From the cell containing the given text, extract its center point as (X, Y) coordinate. 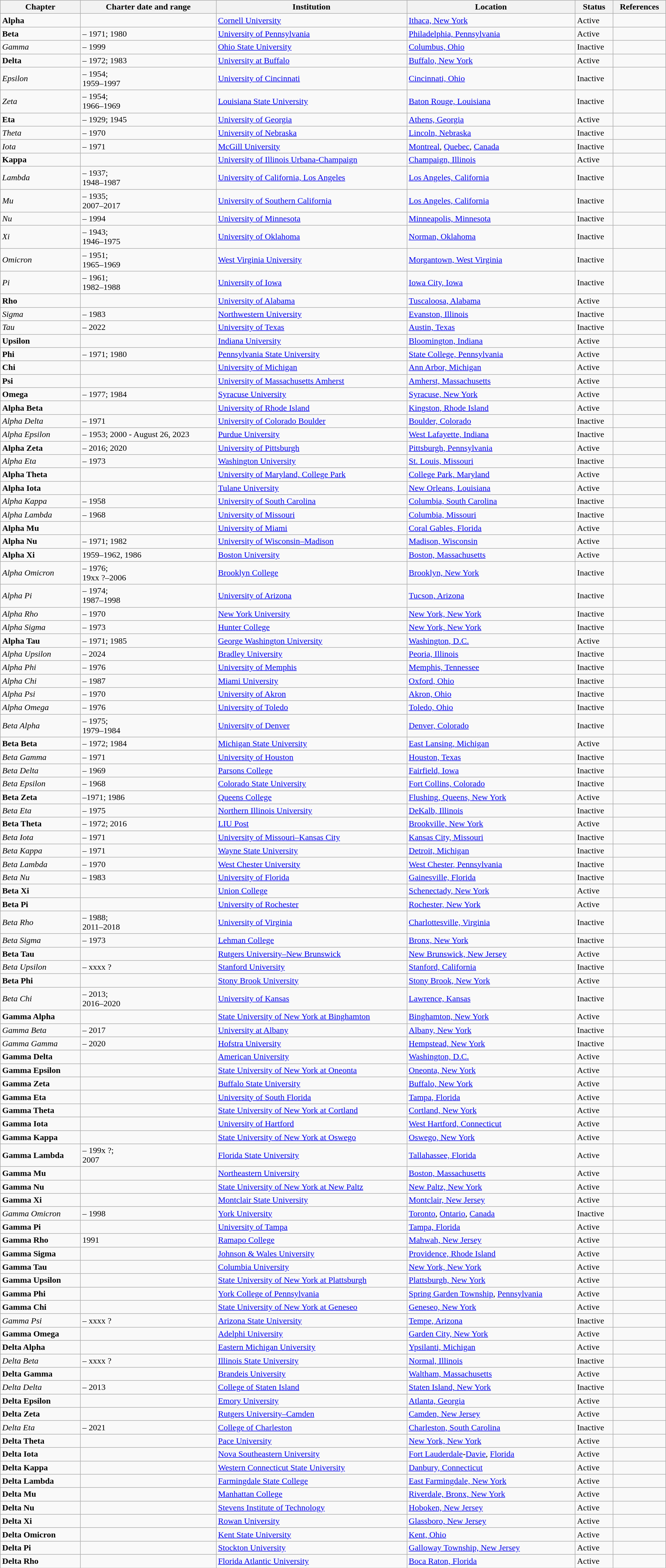
Delta Theta (40, 1441)
1991 (148, 1240)
– 1972; 1983 (148, 60)
Boulder, Colorado (491, 421)
Gamma Mu (40, 1173)
Alpha (40, 20)
Bronx, New York (491, 941)
University of Kansas (311, 998)
Houston, Texas (491, 757)
– 1929; 1945 (148, 119)
Gamma Epsilon (40, 1070)
Delta Gamma (40, 1374)
University of Colorado Boulder (311, 421)
Epsilon (40, 79)
Gamma Omega (40, 1334)
– 1958 (148, 501)
Toronto, Ontario, Canada (491, 1214)
– 2020 (148, 1043)
College of Staten Island (311, 1387)
Northeastern University (311, 1173)
Beta Iota (40, 837)
State University of New York at Plattsburgh (311, 1280)
Plattsburgh, New York (491, 1280)
Akron, Ohio (491, 694)
Delta Eta (40, 1427)
Beta Kappa (40, 851)
Gamma Sigma (40, 1254)
University of Georgia (311, 119)
Alpha Beta (40, 408)
Status (594, 7)
Gamma Kappa (40, 1137)
Beta Lambda (40, 864)
Stony Brook, New York (491, 981)
Washington University (311, 461)
Rochester, New York (491, 904)
East Farmingdale, New York (491, 1481)
Alpha Tau (40, 640)
Gamma Tau (40, 1267)
Bloomington, Indiana (491, 341)
Indiana University (311, 341)
Queens College (311, 797)
Alpha Xi (40, 555)
Bradley University (311, 654)
University of Florida (311, 877)
Champaign, Illinois (491, 160)
University of Houston (311, 757)
Schenectady, New York (491, 891)
Alpha Psi (40, 694)
University of Rhode Island (311, 408)
Omicron (40, 260)
Alpha Omicron (40, 573)
Manhattan College (311, 1494)
Beta Delta (40, 770)
Columbia, Missouri (491, 515)
Alpha Rho (40, 614)
University of Maryland, College Park (311, 475)
Delta Iota (40, 1454)
Brooklyn College (311, 573)
Delta Alpha (40, 1347)
– 1988;2011–2018 (148, 923)
– 1961;1982–1988 (148, 282)
Gamma Alpha (40, 1017)
Cortland, New York (491, 1110)
St. Louis, Missouri (491, 461)
York University (311, 1214)
Delta Lambda (40, 1481)
– 2017 (148, 1030)
Memphis, Tennessee (491, 667)
Upsilon (40, 341)
West Hartford, Connecticut (491, 1124)
– 2021 (148, 1427)
Location (491, 7)
Tempe, Arizona (491, 1320)
Arizona State University (311, 1320)
Beta Tau (40, 954)
Coral Gables, Florida (491, 528)
Gamma Pi (40, 1227)
University of South Carolina (311, 501)
– 1951;1965–1969 (148, 260)
Eastern Michigan University (311, 1347)
– 1937;1948–1987 (148, 178)
Fairfield, Iowa (491, 770)
Alpha Lambda (40, 515)
Beta Chi (40, 998)
Tau (40, 327)
Rutgers University–New Brunswick (311, 954)
Xi (40, 237)
Theta (40, 133)
Florida State University (311, 1155)
Miami University (311, 681)
Nu (40, 219)
Brandeis University (311, 1374)
Amherst, Massachusetts (491, 381)
University of Akron (311, 694)
Gamma (40, 47)
Alpha Sigma (40, 627)
West Lafayette, Indiana (491, 434)
Boston University (311, 555)
Oswego, New York (491, 1137)
Gamma Psi (40, 1320)
Tulane University (311, 488)
Florida Atlantic University (311, 1561)
Gamma Nu (40, 1187)
Gamma Iota (40, 1124)
Phi (40, 354)
University of Missouri (311, 515)
Baton Rouge, Louisiana (491, 101)
– 2016; 2020 (148, 448)
Rutgers University–Camden (311, 1414)
University of Rochester (311, 904)
Delta Delta (40, 1387)
Tallahassee, Florida (491, 1155)
State University of New York at New Paltz (311, 1187)
Stanford University (311, 967)
Iota (40, 146)
– 2022 (148, 327)
Delta Mu (40, 1494)
Kappa (40, 160)
Alpha Zeta (40, 448)
New Brunswick, New Jersey (491, 954)
West Chester, Pennsylvania (491, 864)
Madison, Wisconsin (491, 541)
University of Nebraska (311, 133)
– 1998 (148, 1214)
– 1935;2007–2017 (148, 200)
Columbia, South Carolina (491, 501)
University of Memphis (311, 667)
Normal, Illinois (491, 1361)
Oneonta, New York (491, 1070)
University of Denver (311, 726)
DeKalb, Illinois (491, 811)
Gainesville, Florida (491, 877)
Delta Kappa (40, 1468)
Boca Raton, Florida (491, 1561)
Rho (40, 301)
– 1943;1946–1975 (148, 237)
Providence, Rhode Island (491, 1254)
Zeta (40, 101)
Ramapo College (311, 1240)
Lambda (40, 178)
Northwestern University (311, 314)
Delta Omicron (40, 1534)
Gamma Phi (40, 1294)
Lincoln, Nebraska (491, 133)
Kansas City, Missouri (491, 837)
– 1976;19xx ?–2006 (148, 573)
Ypsilanti, Michigan (491, 1347)
Colorado State University (311, 784)
– 1975; 1979–1984 (148, 726)
Farmingdale State College (311, 1481)
Iowa City, Iowa (491, 282)
Psi (40, 381)
Stockton University (311, 1548)
Mu (40, 200)
Hoboken, New Jersey (491, 1508)
Alpha Kappa (40, 501)
Beta Epsilon (40, 784)
Tucson, Arizona (491, 596)
New Orleans, Louisiana (491, 488)
Beta Sigma (40, 941)
University of Tampa (311, 1227)
Beta Rho (40, 923)
Glassboro, New Jersey (491, 1521)
Delta Epsilon (40, 1401)
Alpha Mu (40, 528)
Hempstead, New York (491, 1043)
University of Illinois Urbana-Champaign (311, 160)
Staten Island, New York (491, 1387)
University of Minnesota (311, 219)
Pittsburgh, Pennsylvania (491, 448)
Beta Gamma (40, 757)
State College, Pennsylvania (491, 354)
Cincinnati, Ohio (491, 79)
University of Massachusetts Amherst (311, 381)
Minneapolis, Minnesota (491, 219)
Binghamton, New York (491, 1017)
Mahwah, New Jersey (491, 1240)
– 1977; 1984 (148, 394)
Norman, Oklahoma (491, 237)
Lawrence, Kansas (491, 998)
Charleston, South Carolina (491, 1427)
References (639, 7)
State University of New York at Cortland (311, 1110)
University of Texas (311, 327)
– 1969 (148, 770)
Alpha Omega (40, 708)
Beta Xi (40, 891)
Gamma Beta (40, 1030)
Gamma Omicron (40, 1214)
New York University (311, 614)
Ann Arbor, Michigan (491, 367)
Alpha Chi (40, 681)
Camden, New Jersey (491, 1414)
College Park, Maryland (491, 475)
Stanford, California (491, 967)
University of Hartford (311, 1124)
Evanston, Illinois (491, 314)
– 2013;2016–2020 (148, 998)
Nova Southeastern University (311, 1454)
Beta Zeta (40, 797)
Alpha Theta (40, 475)
George Washington University (311, 640)
Pace University (311, 1441)
University of Pennsylvania (311, 34)
Delta Xi (40, 1521)
Columbus, Ohio (491, 47)
Charlottesville, Virginia (491, 923)
Michigan State University (311, 744)
Spring Garden Township, Pennsylvania (491, 1294)
Chapter (40, 7)
Pi (40, 282)
Illinois State University (311, 1361)
Stony Brook University (311, 981)
Toledo, Ohio (491, 708)
Gamma Rho (40, 1240)
Gamma Zeta (40, 1084)
Beta Phi (40, 981)
Gamma Gamma (40, 1043)
Buffalo State University (311, 1084)
Emory University (311, 1401)
Parsons College (311, 770)
East Lansing, Michigan (491, 744)
Beta Theta (40, 824)
– 1972; 2016 (148, 824)
Beta Beta (40, 744)
University of Missouri–Kansas City (311, 837)
Delta Zeta (40, 1414)
Omega (40, 394)
Pennsylvania State University (311, 354)
– 1999 (148, 47)
Kingston, Rhode Island (491, 408)
Stevens Institute of Technology (311, 1508)
– 1954;1959–1997 (148, 79)
– 1975 (148, 811)
Alpha Upsilon (40, 654)
Montclair State University (311, 1200)
Oxford, Ohio (491, 681)
–1971; 1986 (148, 797)
Eta (40, 119)
Brooklyn, New York (491, 573)
Kent, Ohio (491, 1534)
University of Michigan (311, 367)
University of Cincinnati (311, 79)
Atlanta, Georgia (491, 1401)
Johnson & Wales University (311, 1254)
– 1987 (148, 681)
University of Pittsburgh (311, 448)
University of Miami (311, 528)
Adelphi University (311, 1334)
University of Wisconsin–Madison (311, 541)
Montclair, New Jersey (491, 1200)
Tuscaloosa, Alabama (491, 301)
Ohio State University (311, 47)
University of Virginia (311, 923)
Gamma Xi (40, 1200)
Rowan University (311, 1521)
Syracuse, New York (491, 394)
University of California, Los Angeles (311, 178)
– 2013 (148, 1387)
American University (311, 1057)
Riverdale, Bronx, New York (491, 1494)
Denver, Colorado (491, 726)
Cornell University (311, 20)
Fort Lauderdale-Davie, Florida (491, 1454)
Beta (40, 34)
Purdue University (311, 434)
Albany, New York (491, 1030)
– 1972; 1984 (148, 744)
University of Oklahoma (311, 237)
Institution (311, 7)
State University of New York at Oswego (311, 1137)
Delta Rho (40, 1561)
Alpha Eta (40, 461)
Charter date and range (148, 7)
University of Alabama (311, 301)
State University of New York at Binghamton (311, 1017)
Alpha Delta (40, 421)
Kent State University (311, 1534)
– 199x ?;2007 (148, 1155)
Gamma Delta (40, 1057)
University of Toledo (311, 708)
University of Arizona (311, 596)
– 1953; 2000 - August 26, 2023 (148, 434)
University of Southern California (311, 200)
Northern Illinois University (311, 811)
Brookville, New York (491, 824)
West Chester University (311, 864)
– 2024 (148, 654)
Lehman College (311, 941)
– 1994 (148, 219)
University of South Florida (311, 1097)
Hofstra University (311, 1043)
Sigma (40, 314)
– 1971; 1985 (148, 640)
Alpha Iota (40, 488)
University of Iowa (311, 282)
Delta (40, 60)
York College of Pennsylvania (311, 1294)
Western Connecticut State University (311, 1468)
Columbia University (311, 1267)
Ithaca, New York (491, 20)
Chi (40, 367)
Fort Collins, Colorado (491, 784)
Philadelphia, Pennsylvania (491, 34)
Morgantown, West Virginia (491, 260)
1959–1962, 1986 (148, 555)
Beta Alpha (40, 726)
Gamma Theta (40, 1110)
Beta Eta (40, 811)
College of Charleston (311, 1427)
Flushing, Queens, New York (491, 797)
Delta Nu (40, 1508)
Montreal, Quebec, Canada (491, 146)
Garden City, New York (491, 1334)
McGill University (311, 146)
West Virginia University (311, 260)
Wayne State University (311, 851)
Beta Nu (40, 877)
Waltham, Massachusetts (491, 1374)
Beta Pi (40, 904)
– 1954;1966–1969 (148, 101)
Gamma Lambda (40, 1155)
Gamma Chi (40, 1307)
Union College (311, 891)
Galloway Township, New Jersey (491, 1548)
Hunter College (311, 627)
University at Buffalo (311, 60)
Alpha Phi (40, 667)
Detroit, Michigan (491, 851)
Geneseo, New York (491, 1307)
Athens, Georgia (491, 119)
University at Albany (311, 1030)
Danbury, Connecticut (491, 1468)
Alpha Pi (40, 596)
Syracuse University (311, 394)
Delta Pi (40, 1548)
Austin, Texas (491, 327)
State University of New York at Geneseo (311, 1307)
Delta Beta (40, 1361)
Beta Upsilon (40, 967)
New Paltz, New York (491, 1187)
Peoria, Illinois (491, 654)
Gamma Eta (40, 1097)
Gamma Upsilon (40, 1280)
State University of New York at Oneonta (311, 1070)
Alpha Nu (40, 541)
Louisiana State University (311, 101)
– 1974; 1987–1998 (148, 596)
LIU Post (311, 824)
Alpha Epsilon (40, 434)
– 1971; 1982 (148, 541)
